For the text-containing cell, return its midpoint in [X, Y] coordinate format. 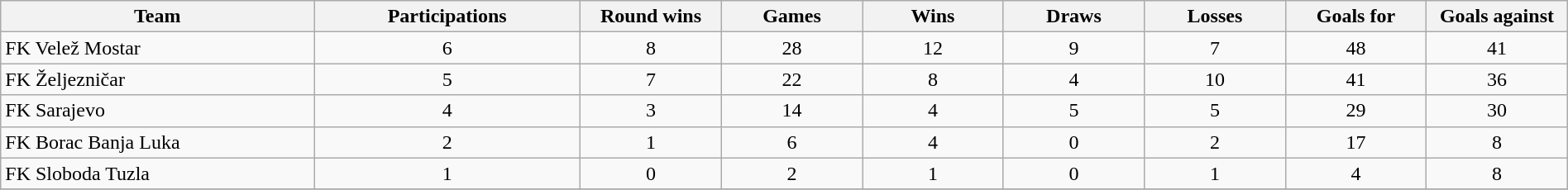
FK Željezničar [157, 79]
Draws [1073, 17]
Losses [1215, 17]
12 [933, 48]
28 [791, 48]
Games [791, 17]
Team [157, 17]
14 [791, 111]
Goals against [1497, 17]
FK Sloboda Tuzla [157, 173]
Round wins [651, 17]
9 [1073, 48]
FK Borac Banja Luka [157, 142]
FK Velež Mostar [157, 48]
Wins [933, 17]
17 [1355, 142]
FK Sarajevo [157, 111]
10 [1215, 79]
Goals for [1355, 17]
48 [1355, 48]
22 [791, 79]
Participations [447, 17]
36 [1497, 79]
29 [1355, 111]
3 [651, 111]
30 [1497, 111]
